Detect which cell encompasses the target text, then output its (X, Y) center coordinate. 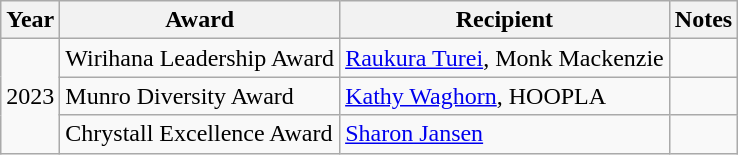
2023 (30, 96)
Award (200, 20)
Year (30, 20)
Recipient (505, 20)
Chrystall Excellence Award (200, 134)
Wirihana Leadership Award (200, 58)
Kathy Waghorn, HOOPLA (505, 96)
Notes (703, 20)
Sharon Jansen (505, 134)
Raukura Turei, Monk Mackenzie (505, 58)
Munro Diversity Award (200, 96)
